Return the (X, Y) coordinate for the center point of the cell that contains the specified text.  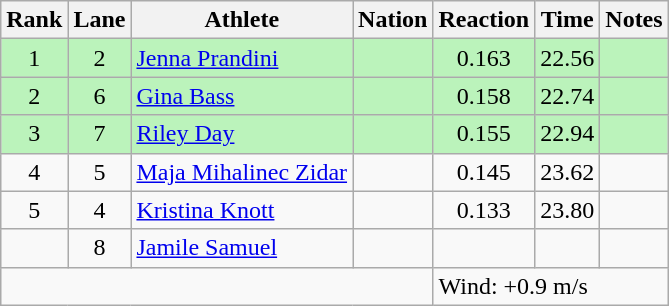
Kristina Knott (242, 210)
Reaction (484, 20)
Notes (634, 20)
23.80 (568, 210)
22.94 (568, 134)
Rank (34, 20)
22.74 (568, 96)
Riley Day (242, 134)
Jenna Prandini (242, 58)
0.155 (484, 134)
Lane (100, 20)
1 (34, 58)
Jamile Samuel (242, 248)
22.56 (568, 58)
8 (100, 248)
3 (34, 134)
0.158 (484, 96)
6 (100, 96)
Maja Mihalinec Zidar (242, 172)
Nation (393, 20)
Gina Bass (242, 96)
0.163 (484, 58)
Wind: +0.9 m/s (550, 286)
7 (100, 134)
Athlete (242, 20)
0.145 (484, 172)
0.133 (484, 210)
Time (568, 20)
23.62 (568, 172)
